Detect which cell encompasses the target text, then output its [x, y] center coordinate. 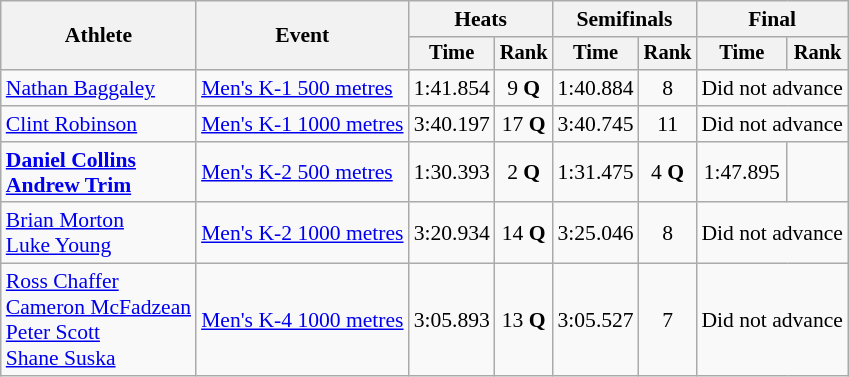
14 Q [524, 234]
3:25.046 [595, 234]
11 [668, 124]
17 Q [524, 124]
1:41.854 [452, 88]
Clint Robinson [98, 124]
2 Q [524, 172]
Men's K-1 1000 metres [302, 124]
1:47.895 [742, 172]
Men's K-2 1000 metres [302, 234]
1:30.393 [452, 172]
3:05.527 [595, 320]
Athlete [98, 36]
Event [302, 36]
Men's K-2 500 metres [302, 172]
Daniel Collins Andrew Trim [98, 172]
3:40.745 [595, 124]
7 [668, 320]
1:40.884 [595, 88]
Nathan Baggaley [98, 88]
Semifinals [624, 19]
Heats [481, 19]
Brian Morton Luke Young [98, 234]
Ross Chaffer Cameron McFadzean Peter Scott Shane Suska [98, 320]
4 Q [668, 172]
Final [772, 19]
3:20.934 [452, 234]
Men's K-1 500 metres [302, 88]
13 Q [524, 320]
3:05.893 [452, 320]
Men's K-4 1000 metres [302, 320]
9 Q [524, 88]
3:40.197 [452, 124]
1:31.475 [595, 172]
